Pinpoint the cell where the given text exists, returning its (x, y) midpoint coordinate. 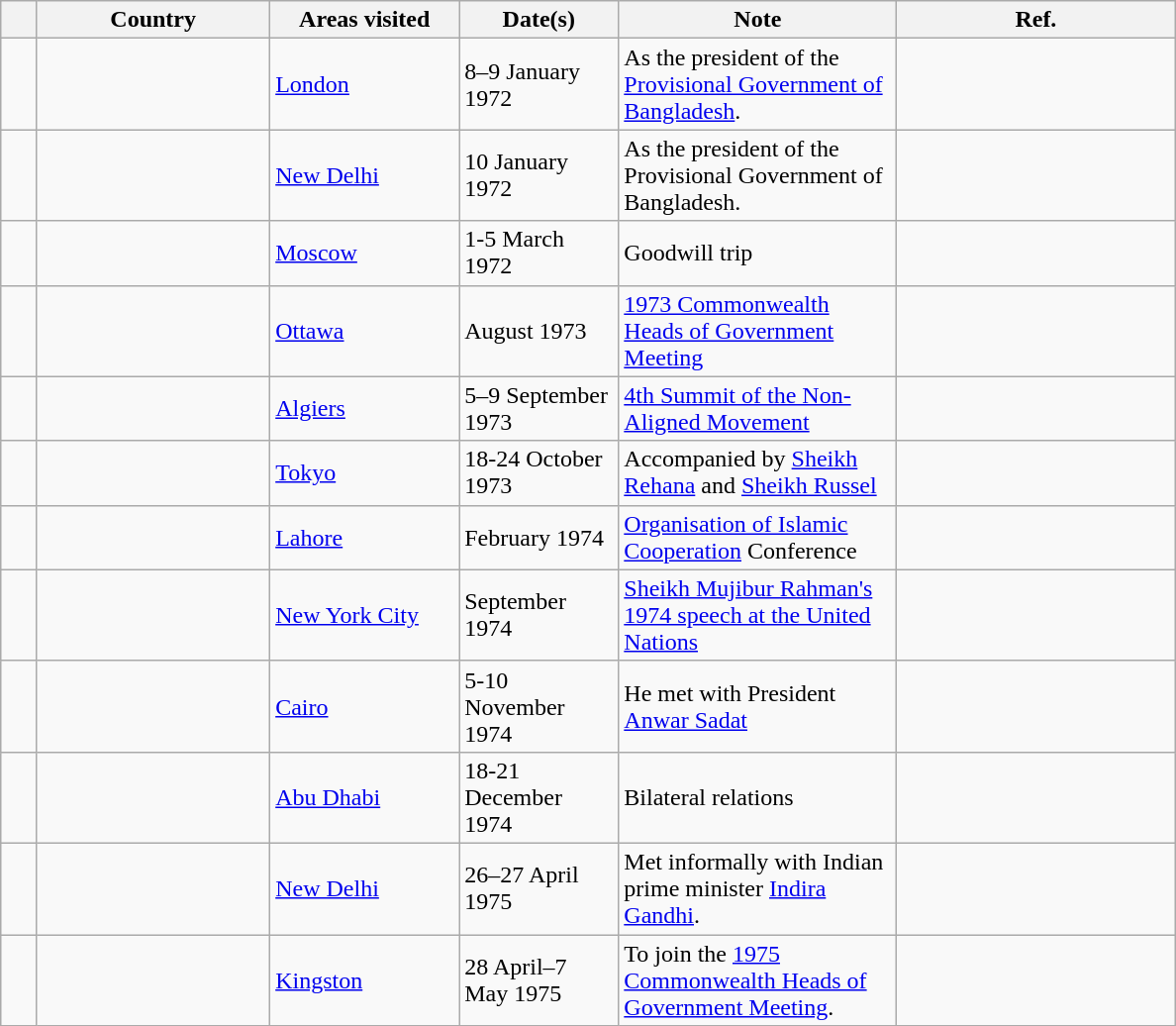
Bilateral relations (758, 797)
Areas visited (364, 20)
Ottawa (364, 331)
10 January 1972 (539, 175)
He met with President Anwar Sadat (758, 706)
Algiers (364, 408)
18-24 October 1973 (539, 473)
New York City (364, 615)
Country (153, 20)
Kingston (364, 980)
28 April–7 May 1975 (539, 980)
1-5 March 1972 (539, 254)
London (364, 84)
February 1974 (539, 537)
Organisation of Islamic Cooperation Conference (758, 537)
Accompanied by Sheikh Rehana and Sheikh Russel (758, 473)
Moscow (364, 254)
5-10 November 1974 (539, 706)
Cairo (364, 706)
Goodwill trip (758, 254)
Tokyo (364, 473)
Abu Dhabi (364, 797)
To join the 1975 Commonwealth Heads of Government Meeting. (758, 980)
August 1973 (539, 331)
5–9 September 1973 (539, 408)
26–27 April 1975 (539, 888)
September 1974 (539, 615)
1973 Commonwealth Heads of Government Meeting (758, 331)
8–9 January 1972 (539, 84)
Lahore (364, 537)
Note (758, 20)
Date(s) (539, 20)
18-21 December 1974 (539, 797)
Met informally with Indian prime minister Indira Gandhi. (758, 888)
Sheikh Mujibur Rahman's 1974 speech at the United Nations (758, 615)
Ref. (1035, 20)
4th Summit of the Non-Aligned Movement (758, 408)
